Search for the cell housing the specified text and yield its (x, y) center coordinate. 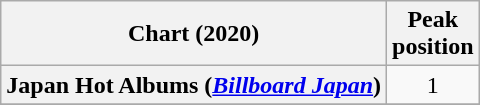
Chart (2020) (194, 34)
Japan Hot Albums (Billboard Japan) (194, 85)
1 (433, 85)
Peakposition (433, 34)
